Capture the cell that displays the provided text and extract its (X, Y) central coordinate. 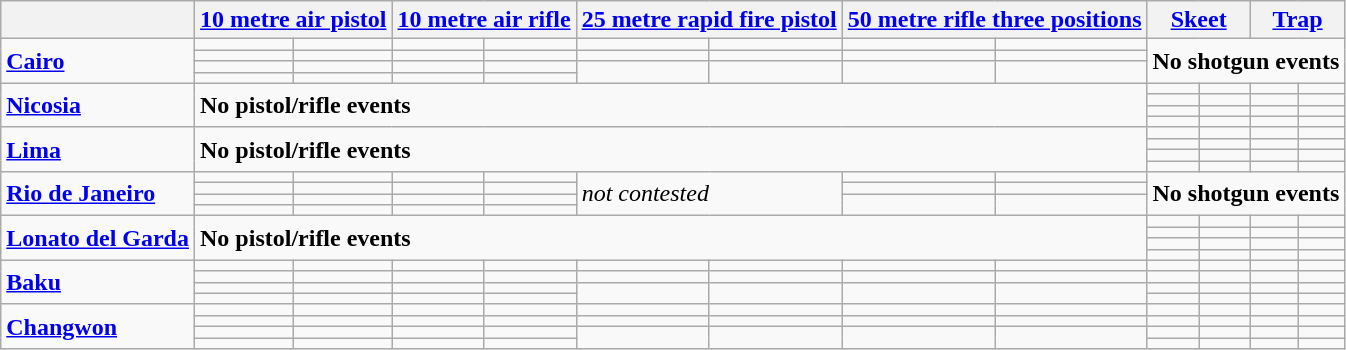
Nicosia (98, 105)
25 metre rapid fire pistol (709, 20)
Changwon (98, 326)
Skeet (1198, 20)
50 metre rifle three positions (994, 20)
Lima (98, 149)
not contested (709, 194)
10 metre air rifle (484, 20)
Trap (1297, 20)
Rio de Janeiro (98, 194)
Lonato del Garda (98, 238)
Cairo (98, 61)
10 metre air pistol (294, 20)
Baku (98, 282)
